Pinpoint the cell where the given text exists, returning its [x, y] midpoint coordinate. 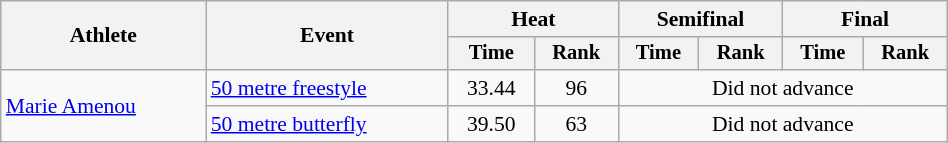
33.44 [491, 88]
Marie Amenou [104, 106]
96 [576, 88]
Final [866, 19]
50 metre butterfly [328, 124]
Heat [533, 19]
63 [576, 124]
39.50 [491, 124]
50 metre freestyle [328, 88]
Event [328, 36]
Athlete [104, 36]
Semifinal [700, 19]
